Output the [x, y] coordinate of the center of the cell containing the given text.  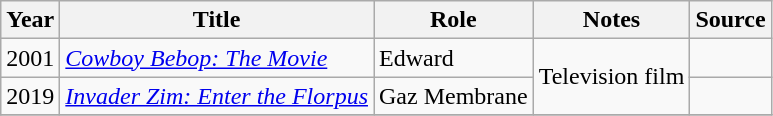
Role [454, 20]
Title [217, 20]
Year [30, 20]
Edward [454, 58]
2001 [30, 58]
Gaz Membrane [454, 96]
2019 [30, 96]
Invader Zim: Enter the Florpus [217, 96]
Source [730, 20]
Television film [612, 77]
Cowboy Bebop: The Movie [217, 58]
Notes [612, 20]
